Return the [X, Y] coordinate for the center point of the cell that contains the specified text.  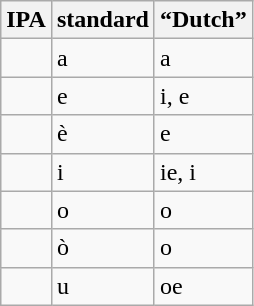
oe [203, 286]
i [102, 172]
standard [102, 20]
i, e [203, 96]
ò [102, 248]
IPA [26, 20]
è [102, 134]
“Dutch” [203, 20]
u [102, 286]
ie, i [203, 172]
